Extract the [x, y] coordinate from the center of the cell holding the provided text.  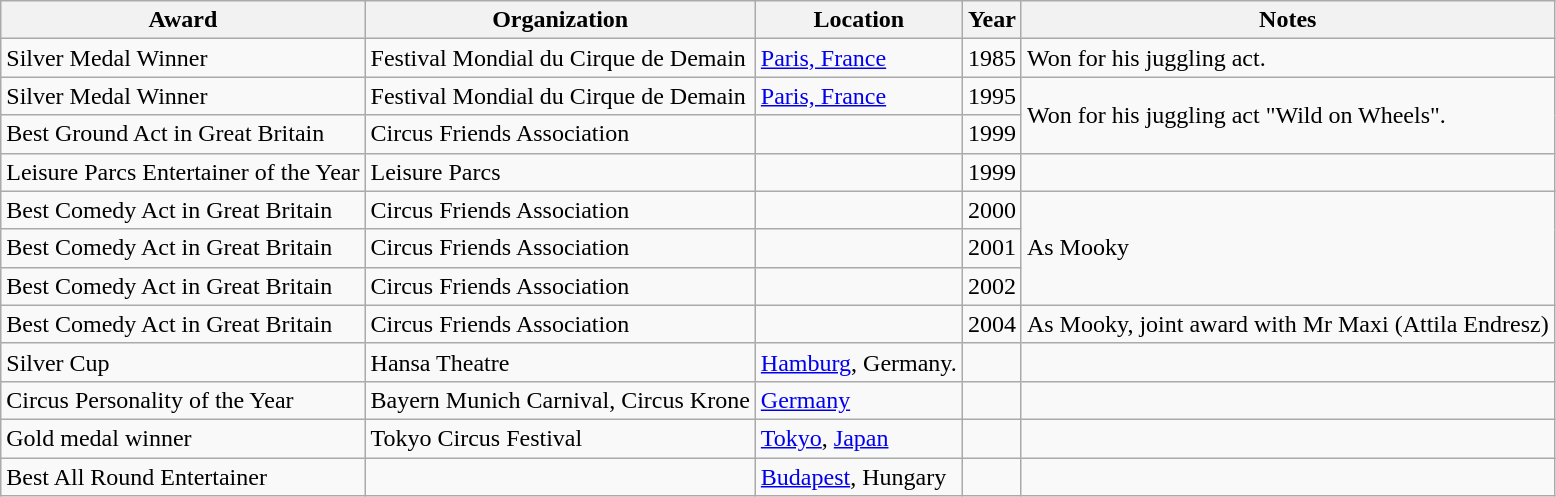
Tokyo Circus Festival [560, 438]
Hamburg, Germany. [858, 362]
Bayern Munich Carnival, Circus Krone [560, 400]
Leisure Parcs [560, 172]
Won for his juggling act "Wild on Wheels". [1288, 115]
Leisure Parcs Entertainer of the Year [183, 172]
1985 [992, 58]
Notes [1288, 20]
Hansa Theatre [560, 362]
2000 [992, 210]
1995 [992, 96]
Won for his juggling act. [1288, 58]
Year [992, 20]
Award [183, 20]
2004 [992, 324]
Circus Personality of the Year [183, 400]
Best Ground Act in Great Britain [183, 134]
2002 [992, 286]
Budapest, Hungary [858, 477]
Tokyo, Japan [858, 438]
Location [858, 20]
As Mooky [1288, 248]
Silver Cup [183, 362]
Best All Round Entertainer [183, 477]
As Mooky, joint award with Mr Maxi (Attila Endresz) [1288, 324]
Organization [560, 20]
Germany [858, 400]
Gold medal winner [183, 438]
2001 [992, 248]
